Detect which cell encompasses the target text, then output its (X, Y) center coordinate. 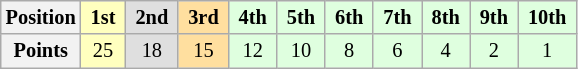
4th (253, 17)
2nd (152, 17)
1 (547, 51)
12 (253, 51)
9th (494, 17)
25 (104, 51)
10th (547, 17)
2 (494, 51)
3rd (203, 17)
4 (446, 51)
18 (152, 51)
6 (397, 51)
8 (349, 51)
15 (203, 51)
8th (446, 17)
1st (104, 17)
Points (41, 51)
6th (349, 17)
10 (301, 51)
5th (301, 17)
Position (41, 17)
7th (397, 17)
